Locate the cell with the specified text and output its [X, Y] center coordinate. 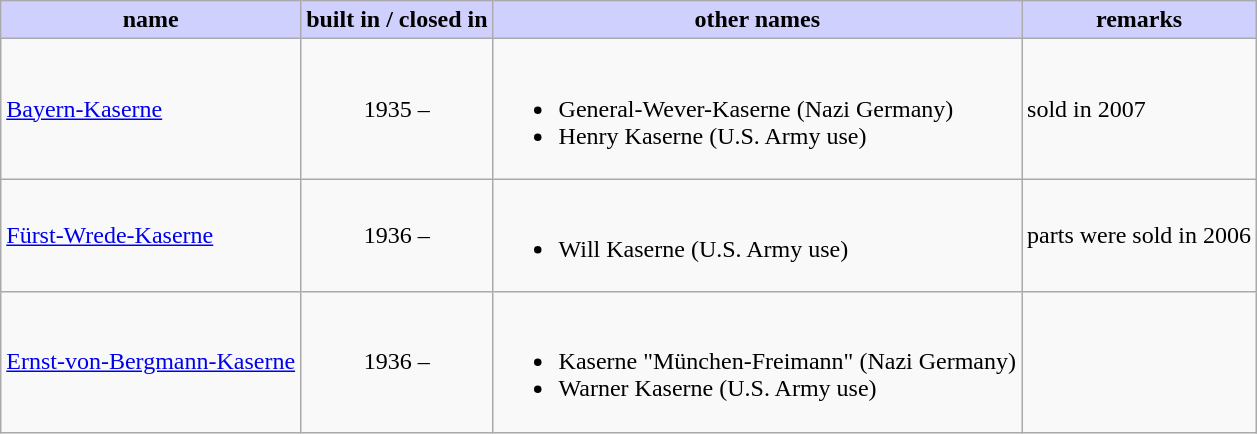
sold in 2007 [1140, 109]
built in / closed in [397, 20]
Kaserne "München-Freimann" (Nazi Germany)Warner Kaserne (U.S. Army use) [757, 362]
remarks [1140, 20]
name [151, 20]
Bayern-Kaserne [151, 109]
Ernst-von-Bergmann-Kaserne [151, 362]
1935 – [397, 109]
parts were sold in 2006 [1140, 236]
other names [757, 20]
Fürst-Wrede-Kaserne [151, 236]
Will Kaserne (U.S. Army use) [757, 236]
General-Wever-Kaserne (Nazi Germany)Henry Kaserne (U.S. Army use) [757, 109]
